Find where the given text appears and provide that cell's center as (x, y) coordinate. 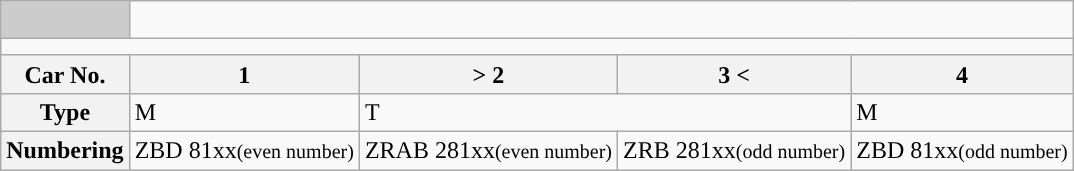
ZRAB 281xx(even number) (488, 150)
ZRB 281xx(odd number) (734, 150)
Type (65, 112)
4 (962, 74)
ZBD 81xx(odd number) (962, 150)
Numbering (65, 150)
> 2 (488, 74)
3 < (734, 74)
Car No. (65, 74)
ZBD 81xx(even number) (244, 150)
1 (244, 74)
T (604, 112)
